Capture the cell that displays the provided text and extract its [x, y] central coordinate. 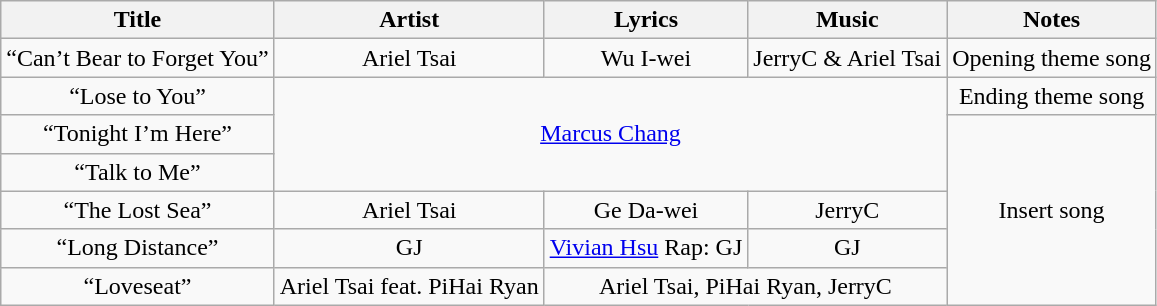
Wu I-wei [646, 58]
Music [848, 20]
Ariel Tsai, PiHai Ryan, JerryC [746, 286]
Ge Da-wei [646, 210]
Marcus Chang [610, 134]
Vivian Hsu Rap: GJ [646, 248]
Ariel Tsai feat. PiHai Ryan [409, 286]
“Can’t Bear to Forget You” [138, 58]
Title [138, 20]
JerryC [848, 210]
Opening theme song [1052, 58]
“Lose to You” [138, 96]
Ending theme song [1052, 96]
“Tonight I’m Here” [138, 134]
“Long Distance” [138, 248]
Notes [1052, 20]
“Loveseat” [138, 286]
Insert song [1052, 210]
JerryC & Ariel Tsai [848, 58]
“The Lost Sea” [138, 210]
“Talk to Me” [138, 172]
Lyrics [646, 20]
Artist [409, 20]
